Search for the cell housing the specified text and yield its [X, Y] center coordinate. 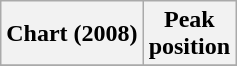
Chart (2008) [72, 34]
Peakposition [189, 34]
